Determine the (x, y) coordinate at the center of the cell enclosing the given text.  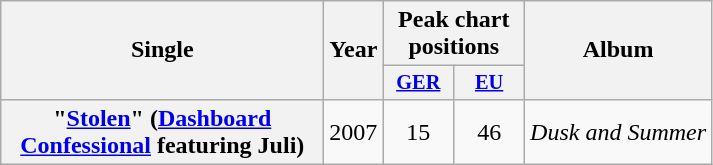
2007 (354, 132)
"Stolen" (Dashboard Confessional featuring Juli) (162, 132)
15 (418, 132)
Album (618, 50)
Dusk and Summer (618, 132)
GER (418, 83)
46 (490, 132)
EU (490, 83)
Year (354, 50)
Peak chart positions (454, 34)
Single (162, 50)
